Return (x, y) of the center of cell containing provided text 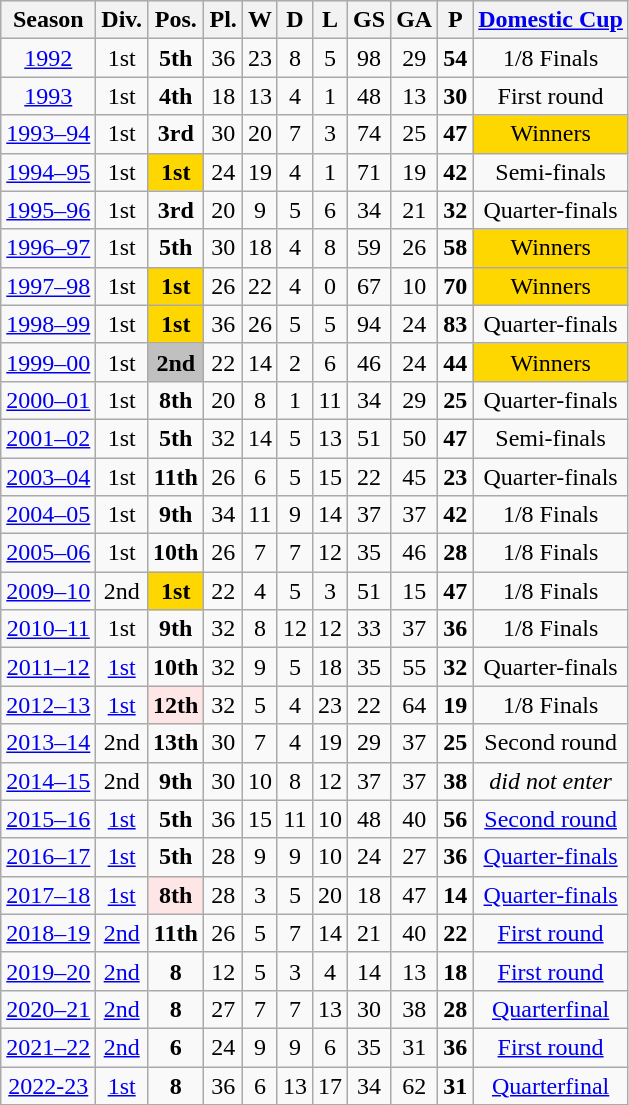
74 (370, 134)
2000–01 (48, 400)
2005–06 (48, 553)
12th (176, 705)
2013–14 (48, 743)
71 (370, 172)
4th (176, 96)
1995–96 (48, 210)
44 (456, 362)
2004–05 (48, 515)
2003–04 (48, 477)
56 (456, 819)
2017–18 (48, 895)
Div. (122, 20)
2014–15 (48, 781)
2019–20 (48, 971)
1992 (48, 58)
2018–19 (48, 933)
P (456, 20)
83 (456, 324)
W (260, 20)
13th (176, 743)
58 (456, 248)
2001–02 (48, 438)
2011–12 (48, 667)
54 (456, 58)
2015–16 (48, 819)
2 (294, 362)
2009–10 (48, 591)
D (294, 20)
2021–22 (48, 1047)
70 (456, 286)
GS (370, 20)
59 (370, 248)
55 (414, 667)
2016–17 (48, 857)
2010–11 (48, 629)
67 (370, 286)
L (330, 20)
Pl. (223, 20)
Domestic Cup (551, 20)
1993–94 (48, 134)
2020–21 (48, 1009)
GA (414, 20)
62 (414, 1085)
2022-23 (48, 1085)
1999–00 (48, 362)
Pos. (176, 20)
50 (414, 438)
did not enter (551, 781)
1994–95 (48, 172)
94 (370, 324)
64 (414, 705)
0 (330, 286)
33 (370, 629)
Season (48, 20)
1996–97 (48, 248)
2012–13 (48, 705)
1998–99 (48, 324)
1997–98 (48, 286)
45 (414, 477)
1993 (48, 96)
98 (370, 58)
17 (330, 1085)
